Return (X, Y) of the center of cell containing provided text 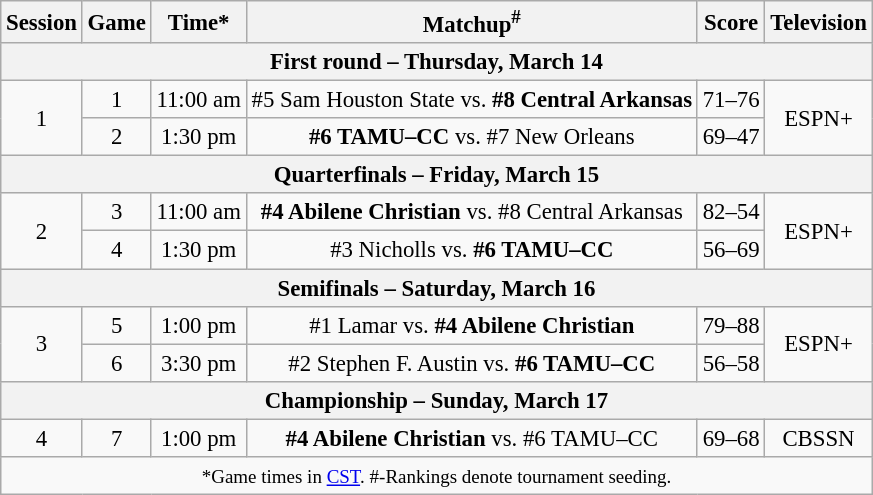
69–68 (731, 438)
56–69 (731, 250)
First round – Thursday, March 14 (436, 62)
Matchup# (472, 22)
Time* (198, 22)
Session (42, 22)
3:30 pm (198, 363)
*Game times in CST. #-Rankings denote tournament seeding. (436, 476)
Game (116, 22)
71–76 (731, 100)
Score (731, 22)
#2 Stephen F. Austin vs. #6 TAMU–CC (472, 363)
#5 Sam Houston State vs. #8 Central Arkansas (472, 100)
Championship – Sunday, March 17 (436, 400)
#4 Abilene Christian vs. #6 TAMU–CC (472, 438)
Quarterfinals – Friday, March 15 (436, 175)
82–54 (731, 213)
5 (116, 325)
CBSSN (818, 438)
#4 Abilene Christian vs. #8 Central Arkansas (472, 213)
56–58 (731, 363)
6 (116, 363)
79–88 (731, 325)
#1 Lamar vs. #4 Abilene Christian (472, 325)
69–47 (731, 137)
Semifinals – Saturday, March 16 (436, 288)
#6 TAMU–CC vs. #7 New Orleans (472, 137)
7 (116, 438)
#3 Nicholls vs. #6 TAMU–CC (472, 250)
Television (818, 22)
